Pinpoint the cell where the given text exists, returning its (x, y) midpoint coordinate. 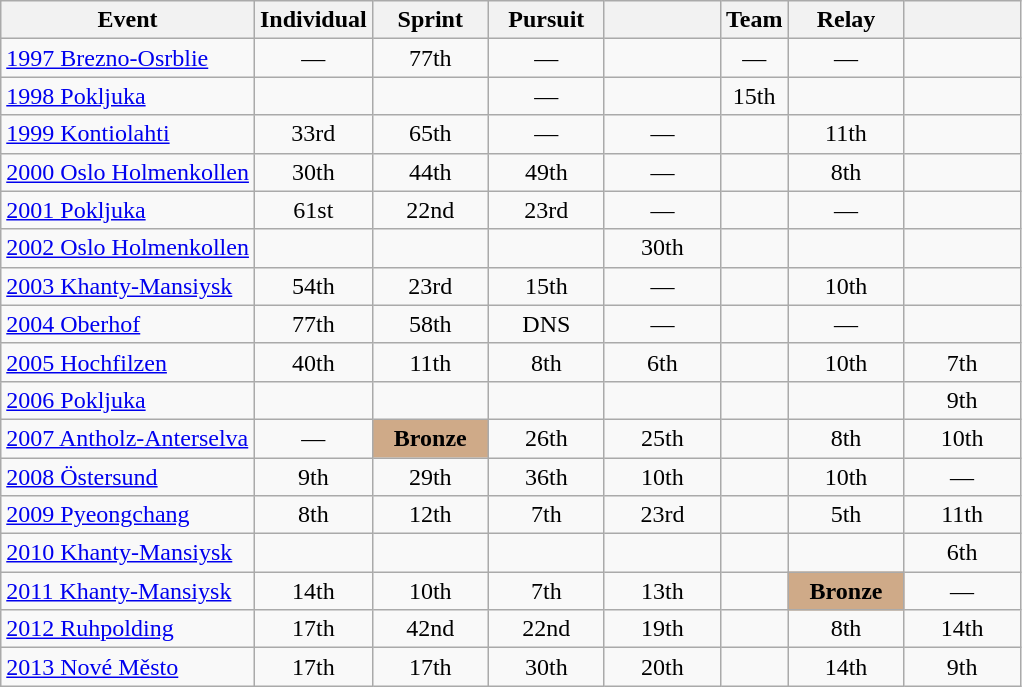
58th (430, 324)
2000 Oslo Holmenkollen (128, 172)
Relay (846, 20)
33rd (313, 134)
Pursuit (546, 20)
2011 Khanty-Mansiysk (128, 591)
2002 Oslo Holmenkollen (128, 248)
2003 Khanty-Mansiysk (128, 286)
2005 Hochfilzen (128, 362)
2008 Östersund (128, 477)
Sprint (430, 20)
Event (128, 20)
19th (662, 629)
2001 Pokljuka (128, 210)
65th (430, 134)
20th (662, 667)
2009 Pyeongchang (128, 515)
26th (546, 438)
61st (313, 210)
42nd (430, 629)
36th (546, 477)
54th (313, 286)
2006 Pokljuka (128, 400)
1997 Brezno-Osrblie (128, 58)
40th (313, 362)
Team (754, 20)
49th (546, 172)
29th (430, 477)
44th (430, 172)
1998 Pokljuka (128, 96)
5th (846, 515)
12th (430, 515)
2013 Nové Město (128, 667)
25th (662, 438)
DNS (546, 324)
2004 Oberhof (128, 324)
13th (662, 591)
2010 Khanty-Mansiysk (128, 553)
1999 Kontiolahti (128, 134)
Individual (313, 20)
2012 Ruhpolding (128, 629)
2007 Antholz-Anterselva (128, 438)
